Determine the [X, Y] coordinate at the center of the cell enclosing the given text.  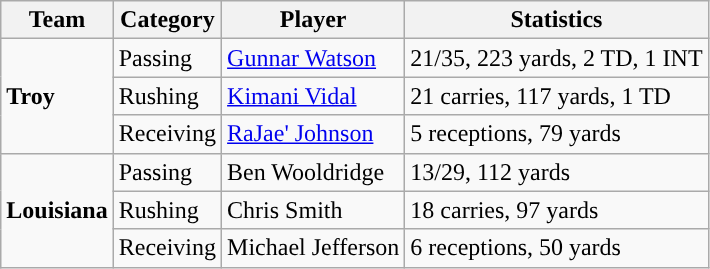
Player [314, 20]
Gunnar Watson [314, 58]
Statistics [556, 20]
13/29, 112 yards [556, 172]
5 receptions, 79 yards [556, 134]
Michael Jefferson [314, 248]
RaJae' Johnson [314, 134]
18 carries, 97 yards [556, 210]
Ben Wooldridge [314, 172]
Category [167, 20]
21/35, 223 yards, 2 TD, 1 INT [556, 58]
Louisiana [57, 210]
Troy [57, 96]
Chris Smith [314, 210]
21 carries, 117 yards, 1 TD [556, 96]
6 receptions, 50 yards [556, 248]
Kimani Vidal [314, 96]
Team [57, 20]
